Scan for the cell matching the given text and deliver its (x, y) coordinate at center. 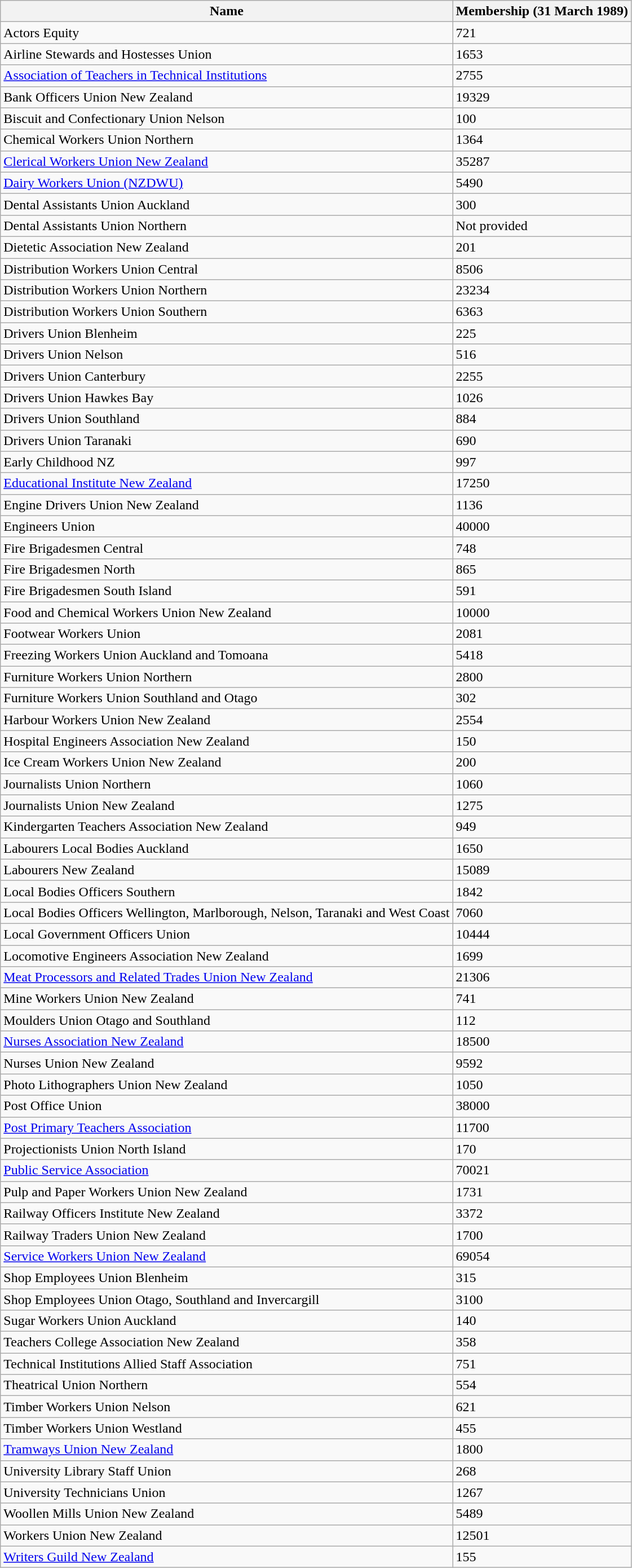
Locomotive Engineers Association New Zealand (227, 956)
Teachers College Association New Zealand (227, 1342)
Dietetic Association New Zealand (227, 247)
19329 (542, 97)
Membership (31 March 1989) (542, 11)
10000 (542, 612)
201 (542, 247)
Dental Assistants Union Auckland (227, 204)
11700 (542, 1127)
Footwear Workers Union (227, 634)
155 (542, 1557)
997 (542, 462)
455 (542, 1428)
7060 (542, 913)
690 (542, 441)
69054 (542, 1256)
Timber Workers Union Nelson (227, 1407)
35287 (542, 161)
Dental Assistants Union Northern (227, 226)
9592 (542, 1063)
1050 (542, 1085)
1267 (542, 1492)
358 (542, 1342)
2081 (542, 634)
1731 (542, 1192)
1275 (542, 805)
112 (542, 1020)
Engineers Union (227, 526)
Local Bodies Officers Wellington, Marlborough, Nelson, Taranaki and West Coast (227, 913)
Woollen Mills Union New Zealand (227, 1514)
Tramways Union New Zealand (227, 1450)
Mine Workers Union New Zealand (227, 999)
Not provided (542, 226)
17250 (542, 483)
Clerical Workers Union New Zealand (227, 161)
Bank Officers Union New Zealand (227, 97)
2255 (542, 376)
170 (542, 1149)
Freezing Workers Union Auckland and Tomoana (227, 655)
Railway Officers Institute New Zealand (227, 1213)
865 (542, 569)
100 (542, 118)
1700 (542, 1235)
Furniture Workers Union Southland and Otago (227, 698)
Shop Employees Union Otago, Southland and Invercargill (227, 1299)
Local Bodies Officers Southern (227, 891)
Early Childhood NZ (227, 462)
5490 (542, 183)
Food and Chemical Workers Union New Zealand (227, 612)
2800 (542, 677)
Writers Guild New Zealand (227, 1557)
Post Primary Teachers Association (227, 1127)
Drivers Union Hawkes Bay (227, 398)
884 (542, 419)
Labourers Local Bodies Auckland (227, 848)
Harbour Workers Union New Zealand (227, 720)
751 (542, 1364)
591 (542, 591)
Workers Union New Zealand (227, 1535)
3100 (542, 1299)
Dairy Workers Union (NZDWU) (227, 183)
741 (542, 999)
Drivers Union Taranaki (227, 441)
1699 (542, 956)
Fire Brigadesmen North (227, 569)
516 (542, 355)
Projectionists Union North Island (227, 1149)
Nurses Union New Zealand (227, 1063)
Shop Employees Union Blenheim (227, 1278)
150 (542, 741)
15089 (542, 870)
Actors Equity (227, 33)
Distribution Workers Union Northern (227, 290)
300 (542, 204)
18500 (542, 1042)
21306 (542, 977)
1650 (542, 848)
8506 (542, 269)
Drivers Union Nelson (227, 355)
Biscuit and Confectionary Union Nelson (227, 118)
Post Office Union (227, 1106)
949 (542, 827)
5489 (542, 1514)
Photo Lithographers Union New Zealand (227, 1085)
Nurses Association New Zealand (227, 1042)
12501 (542, 1535)
Journalists Union New Zealand (227, 805)
10444 (542, 934)
1026 (542, 398)
Moulders Union Otago and Southland (227, 1020)
Distribution Workers Union Southern (227, 312)
38000 (542, 1106)
2755 (542, 76)
268 (542, 1471)
Pulp and Paper Workers Union New Zealand (227, 1192)
2554 (542, 720)
1060 (542, 784)
Technical Institutions Allied Staff Association (227, 1364)
748 (542, 548)
70021 (542, 1170)
621 (542, 1407)
225 (542, 333)
23234 (542, 290)
721 (542, 33)
Railway Traders Union New Zealand (227, 1235)
Timber Workers Union Westland (227, 1428)
Airline Stewards and Hostesses Union (227, 54)
Kindergarten Teachers Association New Zealand (227, 827)
Name (227, 11)
Furniture Workers Union Northern (227, 677)
Service Workers Union New Zealand (227, 1256)
Sugar Workers Union Auckland (227, 1321)
Drivers Union Canterbury (227, 376)
Distribution Workers Union Central (227, 269)
Public Service Association (227, 1170)
Theatrical Union Northern (227, 1385)
554 (542, 1385)
Hospital Engineers Association New Zealand (227, 741)
1653 (542, 54)
University Library Staff Union (227, 1471)
Engine Drivers Union New Zealand (227, 505)
Chemical Workers Union Northern (227, 140)
Drivers Union Southland (227, 419)
Fire Brigadesmen South Island (227, 591)
6363 (542, 312)
Journalists Union Northern (227, 784)
302 (542, 698)
Association of Teachers in Technical Institutions (227, 76)
Labourers New Zealand (227, 870)
University Technicians Union (227, 1492)
40000 (542, 526)
3372 (542, 1213)
Drivers Union Blenheim (227, 333)
Ice Cream Workers Union New Zealand (227, 763)
140 (542, 1321)
Educational Institute New Zealand (227, 483)
1364 (542, 140)
200 (542, 763)
Meat Processors and Related Trades Union New Zealand (227, 977)
Fire Brigadesmen Central (227, 548)
5418 (542, 655)
315 (542, 1278)
1842 (542, 891)
1800 (542, 1450)
Local Government Officers Union (227, 934)
1136 (542, 505)
